Identify which cell holds the provided text, then report its (X, Y) central coordinate. 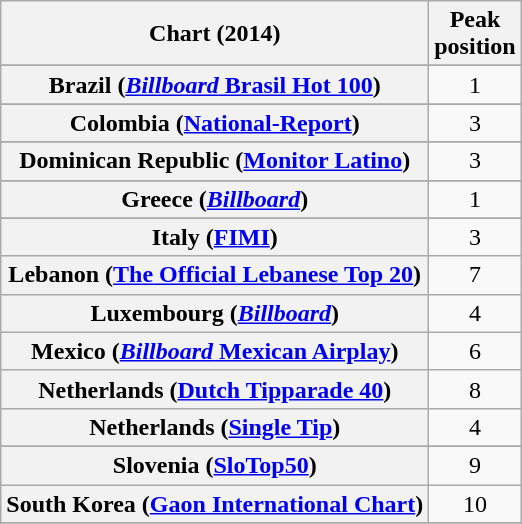
Peakposition (475, 34)
9 (475, 465)
Colombia (National-Report) (215, 123)
Chart (2014) (215, 34)
Luxembourg (Billboard) (215, 313)
Brazil (Billboard Brasil Hot 100) (215, 85)
Mexico (Billboard Mexican Airplay) (215, 351)
South Korea (Gaon International Chart) (215, 503)
Italy (FIMI) (215, 237)
8 (475, 389)
Greece (Billboard) (215, 199)
Slovenia (SloTop50) (215, 465)
6 (475, 351)
Dominican Republic (Monitor Latino) (215, 161)
7 (475, 275)
10 (475, 503)
Lebanon (The Official Lebanese Top 20) (215, 275)
Netherlands (Dutch Tipparade 40) (215, 389)
Netherlands (Single Tip) (215, 427)
